Scan for the cell matching the given text and deliver its (x, y) coordinate at center. 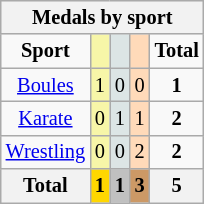
Boules (46, 85)
5 (177, 186)
3 (140, 186)
Wrestling (46, 152)
Karate (46, 118)
Sport (46, 51)
Medals by sport (102, 17)
